Locate the cell with the specified text and output its (x, y) center coordinate. 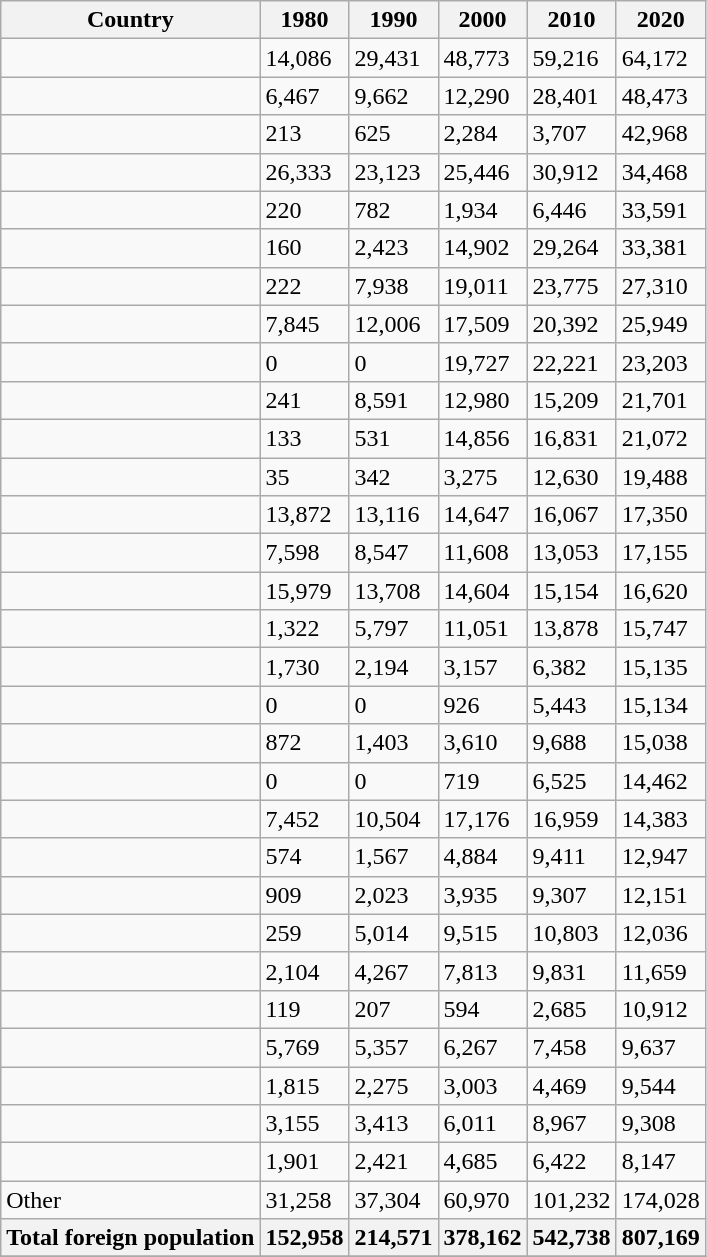
33,381 (660, 248)
13,872 (304, 515)
21,701 (660, 400)
222 (304, 286)
2010 (572, 20)
35 (304, 477)
34,468 (660, 172)
3,707 (572, 134)
31,258 (304, 1200)
207 (394, 1009)
9,308 (660, 1124)
19,488 (660, 477)
14,462 (660, 781)
4,685 (482, 1162)
7,458 (572, 1047)
7,938 (394, 286)
2020 (660, 20)
11,659 (660, 971)
160 (304, 248)
152,958 (304, 1238)
174,028 (660, 1200)
13,053 (572, 553)
15,134 (660, 705)
17,155 (660, 553)
719 (482, 781)
14,086 (304, 58)
7,598 (304, 553)
214,571 (394, 1238)
64,172 (660, 58)
25,446 (482, 172)
2,284 (482, 134)
16,959 (572, 819)
30,912 (572, 172)
241 (304, 400)
15,747 (660, 629)
9,307 (572, 895)
909 (304, 895)
48,773 (482, 58)
48,473 (660, 96)
Country (130, 20)
220 (304, 210)
15,979 (304, 591)
542,738 (572, 1238)
13,708 (394, 591)
16,067 (572, 515)
6,422 (572, 1162)
782 (394, 210)
101,232 (572, 1200)
8,591 (394, 400)
12,006 (394, 324)
21,072 (660, 438)
16,831 (572, 438)
2,023 (394, 895)
1,730 (304, 667)
12,980 (482, 400)
15,038 (660, 743)
14,856 (482, 438)
29,264 (572, 248)
9,637 (660, 1047)
23,203 (660, 362)
531 (394, 438)
2,275 (394, 1085)
5,014 (394, 933)
13,116 (394, 515)
5,797 (394, 629)
6,382 (572, 667)
14,383 (660, 819)
3,155 (304, 1124)
4,267 (394, 971)
9,411 (572, 857)
119 (304, 1009)
3,413 (394, 1124)
6,267 (482, 1047)
12,630 (572, 477)
7,813 (482, 971)
10,803 (572, 933)
12,151 (660, 895)
9,515 (482, 933)
594 (482, 1009)
17,350 (660, 515)
213 (304, 134)
2,421 (394, 1162)
2,685 (572, 1009)
12,947 (660, 857)
13,878 (572, 629)
1,322 (304, 629)
20,392 (572, 324)
1,934 (482, 210)
12,036 (660, 933)
259 (304, 933)
7,845 (304, 324)
9,544 (660, 1085)
59,216 (572, 58)
6,446 (572, 210)
9,831 (572, 971)
23,775 (572, 286)
625 (394, 134)
872 (304, 743)
1,815 (304, 1085)
17,509 (482, 324)
10,912 (660, 1009)
19,727 (482, 362)
1,567 (394, 857)
14,902 (482, 248)
26,333 (304, 172)
2,423 (394, 248)
574 (304, 857)
342 (394, 477)
Total foreign population (130, 1238)
28,401 (572, 96)
3,610 (482, 743)
15,154 (572, 591)
15,135 (660, 667)
3,935 (482, 895)
37,304 (394, 1200)
33,591 (660, 210)
11,051 (482, 629)
10,504 (394, 819)
9,662 (394, 96)
2,194 (394, 667)
2,104 (304, 971)
378,162 (482, 1238)
6,525 (572, 781)
1990 (394, 20)
1980 (304, 20)
Other (130, 1200)
19,011 (482, 286)
926 (482, 705)
7,452 (304, 819)
8,147 (660, 1162)
2000 (482, 20)
4,469 (572, 1085)
6,467 (304, 96)
15,209 (572, 400)
12,290 (482, 96)
4,884 (482, 857)
29,431 (394, 58)
11,608 (482, 553)
5,769 (304, 1047)
9,688 (572, 743)
133 (304, 438)
17,176 (482, 819)
6,011 (482, 1124)
14,647 (482, 515)
807,169 (660, 1238)
42,968 (660, 134)
25,949 (660, 324)
3,275 (482, 477)
8,967 (572, 1124)
22,221 (572, 362)
60,970 (482, 1200)
5,443 (572, 705)
1,901 (304, 1162)
8,547 (394, 553)
1,403 (394, 743)
23,123 (394, 172)
3,157 (482, 667)
14,604 (482, 591)
27,310 (660, 286)
3,003 (482, 1085)
16,620 (660, 591)
5,357 (394, 1047)
